Extract the (x, y) coordinate from the center of the cell holding the provided text.  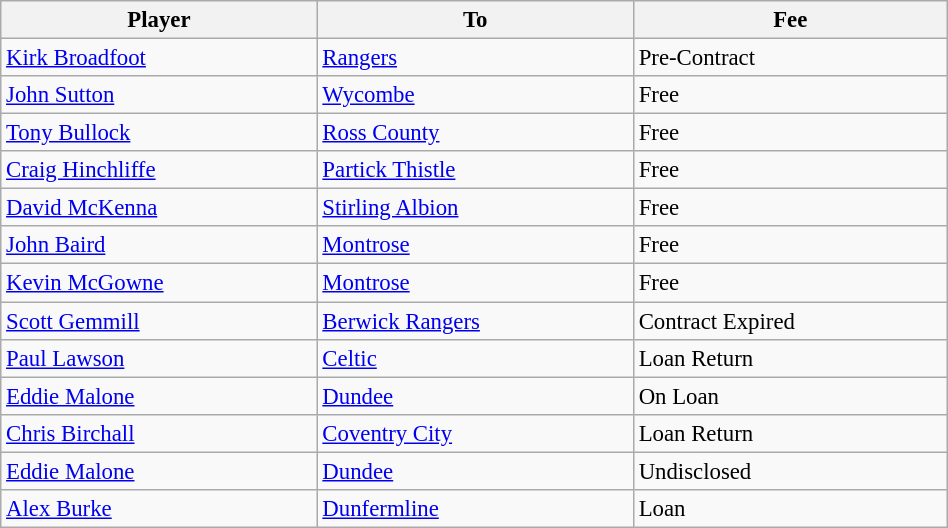
Loan (790, 509)
Stirling Albion (475, 208)
Pre-Contract (790, 58)
Celtic (475, 358)
Dunfermline (475, 509)
Berwick Rangers (475, 321)
Tony Bullock (159, 133)
Alex Burke (159, 509)
Craig Hinchliffe (159, 170)
Chris Birchall (159, 433)
Wycombe (475, 95)
To (475, 20)
Ross County (475, 133)
Undisclosed (790, 471)
Fee (790, 20)
Contract Expired (790, 321)
Player (159, 20)
Rangers (475, 58)
Kirk Broadfoot (159, 58)
Paul Lawson (159, 358)
On Loan (790, 396)
John Baird (159, 245)
Kevin McGowne (159, 283)
John Sutton (159, 95)
Scott Gemmill (159, 321)
Partick Thistle (475, 170)
David McKenna (159, 208)
Coventry City (475, 433)
